Identify which cell holds the provided text, then report its [x, y] central coordinate. 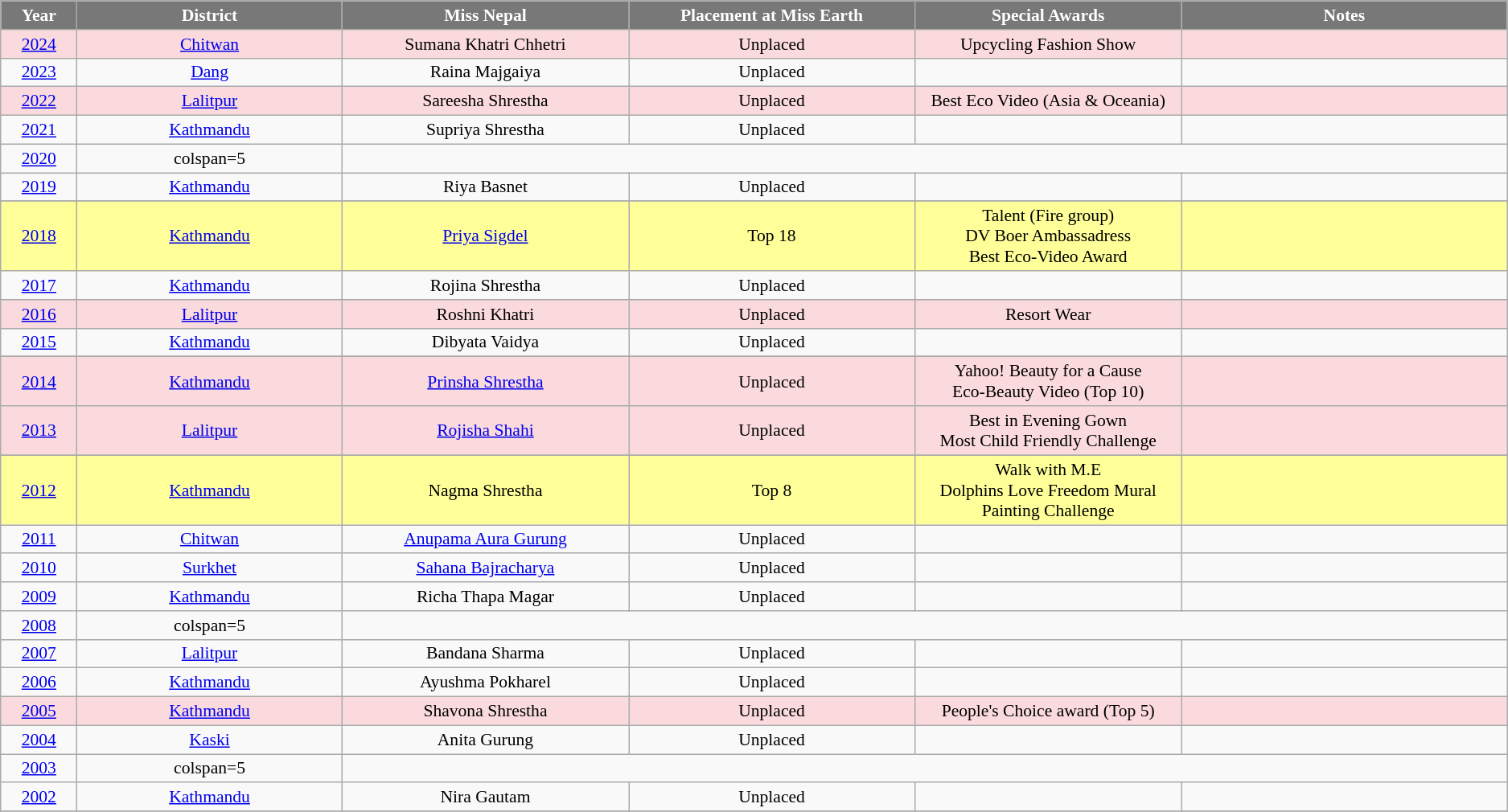
Talent (Fire group) DV Boer Ambassadress Best Eco-Video Award [1048, 236]
Shavona Shrestha [485, 712]
Dibyata Vaidya [485, 342]
2009 [39, 597]
Nagma Shrestha [485, 490]
Upcycling Fashion Show [1048, 44]
Nira Gautam [485, 798]
Richa Thapa Magar [485, 597]
2008 [39, 625]
2005 [39, 712]
2016 [39, 314]
Priya Sigdel [485, 236]
Top 18 [772, 236]
Rojina Shrestha [485, 285]
Notes [1345, 15]
2010 [39, 568]
2003 [39, 769]
Bandana Sharma [485, 654]
2002 [39, 798]
Special Awards [1048, 15]
People's Choice award (Top 5) [1048, 712]
2004 [39, 740]
Best Eco Video (Asia & Oceania) [1048, 101]
2024 [39, 44]
Anita Gurung [485, 740]
Miss Nepal [485, 15]
2019 [39, 187]
2022 [39, 101]
2015 [39, 342]
Surkhet [209, 568]
Raina Majgaiya [485, 72]
2013 [39, 431]
Sumana Khatri Chhetri [485, 44]
2020 [39, 158]
District [209, 15]
Riya Basnet [485, 187]
2021 [39, 130]
Sareesha Shrestha [485, 101]
Supriya Shrestha [485, 130]
Walk with M.E Dolphins Love Freedom Mural Painting Challenge [1048, 490]
Dang [209, 72]
2017 [39, 285]
Prinsha Shrestha [485, 381]
Top 8 [772, 490]
Kaski [209, 740]
Roshni Khatri [485, 314]
Year [39, 15]
Best in Evening Gown Most Child Friendly Challenge [1048, 431]
Resort Wear [1048, 314]
Placement at Miss Earth [772, 15]
Sahana Bajracharya [485, 568]
2006 [39, 683]
2011 [39, 539]
Yahoo! Beauty for a Cause Eco-Beauty Video (Top 10) [1048, 381]
2018 [39, 236]
Rojisha Shahi [485, 431]
2012 [39, 490]
2007 [39, 654]
2014 [39, 381]
2023 [39, 72]
Anupama Aura Gurung [485, 539]
Ayushma Pokharel [485, 683]
